Determine the [x, y] coordinate at the center of the cell enclosing the given text.  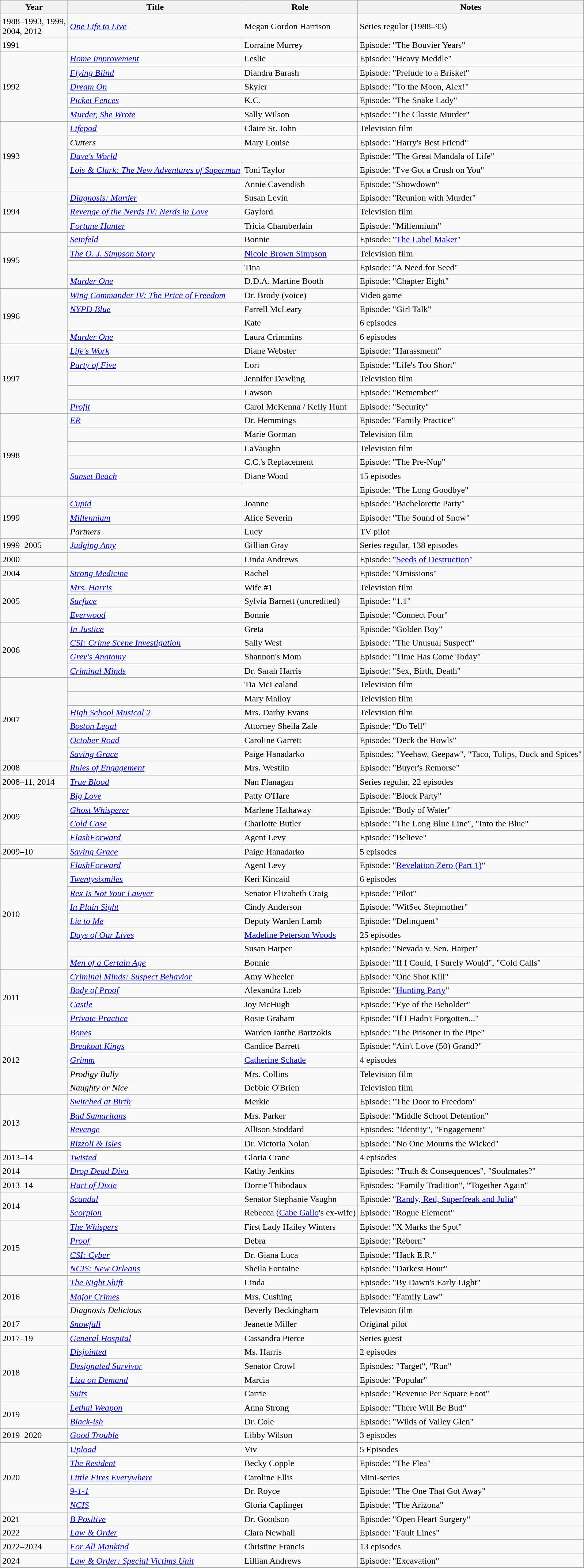
Kathy Jenkins [300, 1171]
Role [300, 7]
True Blood [155, 782]
Christine Francis [300, 1547]
Mrs. Darby Evans [300, 712]
Kate [300, 323]
Wife #1 [300, 587]
Suits [155, 1394]
Episode: "The Flea" [471, 1463]
Episode: "Rogue Element" [471, 1213]
2009 [34, 817]
CSI: Cyber [155, 1255]
Episode: "There Will Be Bud" [471, 1408]
Sheila Fontaine [300, 1268]
B Positive [155, 1519]
Debra [300, 1241]
Mrs. Westlin [300, 768]
Episode: "No One Mourns the Wicked" [471, 1143]
Episode: "Omissions" [471, 573]
Gaylord [300, 212]
Episode: "Chapter Eight" [471, 281]
Episode: "1.1" [471, 601]
Diane Wood [300, 476]
D.D.A. Martine Booth [300, 281]
Liza on Demand [155, 1380]
Episode: "The Label Maker" [471, 240]
Episode: "If I Hadn't Forgotten..." [471, 1018]
Dave's World [155, 156]
Amy Wheeler [300, 977]
Megan Gordon Harrison [300, 26]
Episode: "The Prisoner in the Pipe" [471, 1032]
Surface [155, 601]
Dr. Giana Luca [300, 1255]
Episode: "Revenue Per Square Foot" [471, 1394]
Series guest [471, 1338]
Susan Harper [300, 949]
Annie Cavendish [300, 184]
Episode: "Nevada v. Sen. Harper" [471, 949]
Law & Order: Special Victims Unit [155, 1561]
Diagnosis: Murder [155, 198]
Episode: "Security" [471, 407]
Episode: "The Pre-Nup" [471, 462]
NCIS: New Orleans [155, 1268]
Episode: "Reunion with Murder" [471, 198]
Episode: "Bachelorette Party" [471, 504]
Susan Levin [300, 198]
Everwood [155, 615]
Rebecca (Cabe Gallo's ex-wife) [300, 1213]
Diagnosis Delicious [155, 1310]
Lifepod [155, 128]
Episode: "A Need for Seed" [471, 267]
Title [155, 7]
For All Mankind [155, 1547]
2006 [34, 650]
Sunset Beach [155, 476]
Mini-series [471, 1477]
Episode: "Reborn" [471, 1241]
Episodes: "Identity", "Engagement" [471, 1130]
Sylvia Barnett (uncredited) [300, 601]
Grey's Anatomy [155, 657]
2019–2020 [34, 1435]
Episode: "Deck the Howls" [471, 740]
Episodes: "Target", "Run" [471, 1366]
Joy McHugh [300, 1004]
2022–2024 [34, 1547]
Men of a Certain Age [155, 963]
Mrs. Collins [300, 1074]
Scorpion [155, 1213]
Tina [300, 267]
Castle [155, 1004]
Scandal [155, 1199]
Notes [471, 7]
Joanne [300, 504]
Picket Fences [155, 100]
Episode: "Family Practice" [471, 420]
Episode: "Fault Lines" [471, 1533]
Mrs. Parker [300, 1116]
Lois & Clark: The New Adventures of Superman [155, 170]
2007 [34, 719]
Gloria Caplinger [300, 1505]
Caroline Garrett [300, 740]
Episode: "Ain't Love (50) Grand?" [471, 1046]
Law & Order [155, 1533]
Criminal Minds [155, 671]
Wing Commander IV: The Price of Freedom [155, 295]
Millennium [155, 518]
2008–11, 2014 [34, 782]
Episode: "WitSec Stepmother" [471, 907]
Episode: "The Classic Murder" [471, 114]
Episode: "To the Moon, Alex!" [471, 87]
High School Musical 2 [155, 712]
Cupid [155, 504]
2018 [34, 1373]
Drop Dead Diva [155, 1171]
Episode: "Pilot" [471, 893]
Episode: "Showdown" [471, 184]
October Road [155, 740]
Episode: "The Door to Freedom" [471, 1102]
Episode: "Body of Water" [471, 810]
2008 [34, 768]
Snowfall [155, 1324]
Caroline Ellis [300, 1477]
The Night Shift [155, 1282]
Lethal Weapon [155, 1408]
Patty O'Hare [300, 796]
In Plain Sight [155, 907]
Diane Webster [300, 351]
13 episodes [471, 1547]
Life's Work [155, 351]
K.C. [300, 100]
Revenge [155, 1130]
Episode: "Block Party" [471, 796]
Episode: "By Dawn's Early Light" [471, 1282]
Fortune Hunter [155, 226]
Rex Is Not Your Lawyer [155, 893]
Episode: "Hack E.R." [471, 1255]
1996 [34, 316]
Party of Five [155, 365]
Leslie [300, 59]
Episodes: "Truth & Consequences", "Soulmates?" [471, 1171]
CSI: Crime Scene Investigation [155, 643]
Catherine Schade [300, 1060]
Series regular (1988–93) [471, 26]
Claire St. John [300, 128]
Grimm [155, 1060]
Bad Samaritans [155, 1116]
1993 [34, 156]
Boston Legal [155, 726]
15 episodes [471, 476]
Cindy Anderson [300, 907]
Episode: "Middle School Detention" [471, 1116]
Episode: "Believe" [471, 837]
Episodes: "Family Tradition", "Together Again" [471, 1185]
Greta [300, 629]
Lorraine Murrey [300, 45]
Flying Blind [155, 73]
Episode: "Buyer's Remorse" [471, 768]
Episode: "Millennium" [471, 226]
Candice Barrett [300, 1046]
Seinfeld [155, 240]
Episode: "Sex, Birth, Death" [471, 671]
Episode: "Remember" [471, 392]
Black-ish [155, 1422]
1999 [34, 518]
Keri Kincaid [300, 879]
9-1-1 [155, 1491]
Lillian Andrews [300, 1561]
Episode: "The Bouvier Years" [471, 45]
Episode: "Hunting Party" [471, 990]
Tricia Chamberlain [300, 226]
Dr. Hemmings [300, 420]
Episode: "Harassment" [471, 351]
Disjointed [155, 1352]
Private Practice [155, 1018]
Diandra Barash [300, 73]
Sally West [300, 643]
Gloria Crane [300, 1157]
Series regular, 138 episodes [471, 545]
Episode: "The Great Mandala of Life" [471, 156]
General Hospital [155, 1338]
Episode: "Time Has Come Today" [471, 657]
Mrs. Cushing [300, 1297]
Episode: "Popular" [471, 1380]
2009–10 [34, 852]
Original pilot [471, 1324]
Becky Copple [300, 1463]
Nicole Brown Simpson [300, 254]
Carol McKenna / Kelly Hunt [300, 407]
Episode: "Delinquent" [471, 921]
Twentysixmiles [155, 879]
Skyler [300, 87]
In Justice [155, 629]
Laura Crimmins [300, 337]
TV pilot [471, 532]
Episode: "The Unusual Suspect" [471, 643]
Alexandra Loeb [300, 990]
2013 [34, 1123]
Episode: "Excavation" [471, 1561]
Episode: "Girl Talk" [471, 309]
Warden Ianthe Bartzokis [300, 1032]
Partners [155, 532]
Libby Wilson [300, 1435]
Carrie [300, 1394]
Lori [300, 365]
Debbie O'Brien [300, 1088]
Switched at Birth [155, 1102]
Rachel [300, 573]
Senator Elizabeth Craig [300, 893]
2021 [34, 1519]
Jeanette Miller [300, 1324]
Episode: "The Long Goodbye" [471, 490]
Marlene Hathaway [300, 810]
5 Episodes [471, 1449]
Episode: "Randy, Red, Superfreak and Julia" [471, 1199]
Episode: "Wilds of Valley Glen" [471, 1422]
Designated Survivor [155, 1366]
Episode: "Seeds of Destruction" [471, 559]
1991 [34, 45]
First Lady Hailey Winters [300, 1227]
2020 [34, 1477]
Criminal Minds: Suspect Behavior [155, 977]
Gillian Gray [300, 545]
Dr. Cole [300, 1422]
2022 [34, 1533]
Sally Wilson [300, 114]
Episode: "One Shot Kill" [471, 977]
Bones [155, 1032]
Dorrie Thibodaux [300, 1185]
Dr. Goodson [300, 1519]
Dr. Royce [300, 1491]
Rizzoli & Isles [155, 1143]
Ms. Harris [300, 1352]
Lucy [300, 532]
Viv [300, 1449]
Episode: "Open Heart Surgery" [471, 1519]
Dr. Sarah Harris [300, 671]
Episode: "The Sound of Snow" [471, 518]
25 episodes [471, 935]
Episode: "Darkest Hour" [471, 1268]
Hart of Dixie [155, 1185]
1998 [34, 455]
2010 [34, 914]
Rosie Graham [300, 1018]
Episode: "Eye of the Beholder" [471, 1004]
Mrs. Harris [155, 587]
Episode: "Connect Four" [471, 615]
Series regular, 22 episodes [471, 782]
Major Crimes [155, 1297]
Breakout Kings [155, 1046]
Upload [155, 1449]
Toni Taylor [300, 170]
Dream On [155, 87]
Episode: "Life's Too Short" [471, 365]
NCIS [155, 1505]
ER [155, 420]
C.C.'s Replacement [300, 462]
Rules of Engagement [155, 768]
Body of Proof [155, 990]
1994 [34, 212]
Tia McLealand [300, 685]
Episode: "The Snake Lady" [471, 100]
Little Fires Everywhere [155, 1477]
Twisted [155, 1157]
1999–2005 [34, 545]
Marcia [300, 1380]
Marie Gorman [300, 434]
2016 [34, 1296]
Big Love [155, 796]
5 episodes [471, 852]
Prodigy Bully [155, 1074]
Profit [155, 407]
Episode: "Do Tell" [471, 726]
Cutters [155, 142]
Beverly Beckingham [300, 1310]
Senator Crowl [300, 1366]
One Life to Live [155, 26]
LaVaughn [300, 448]
Linda [300, 1282]
Murder, She Wrote [155, 114]
2004 [34, 573]
2000 [34, 559]
1988–1993, 1999,2004, 2012 [34, 26]
Episode: "X Marks the Spot" [471, 1227]
Alice Severin [300, 518]
Farrell McLeary [300, 309]
Days of Our Lives [155, 935]
Shannon's Mom [300, 657]
Cold Case [155, 823]
The Resident [155, 1463]
Dr. Victoria Nolan [300, 1143]
Revenge of the Nerds IV: Nerds in Love [155, 212]
1995 [34, 260]
Charlotte Butler [300, 823]
2015 [34, 1248]
Episode: "Heavy Meddle" [471, 59]
Episode: "The Long Blue Line", "Into the Blue" [471, 823]
The O. J. Simpson Story [155, 254]
Mary Louise [300, 142]
Episode: "If I Could, I Surely Would", "Cold Calls" [471, 963]
Mary Malloy [300, 699]
Senator Stephanie Vaughn [300, 1199]
2011 [34, 997]
2017 [34, 1324]
1997 [34, 378]
Deputy Warden Lamb [300, 921]
Jennifer Dawling [300, 378]
Good Trouble [155, 1435]
The Whispers [155, 1227]
Proof [155, 1241]
Merkie [300, 1102]
Strong Medicine [155, 573]
3 episodes [471, 1435]
Attorney Sheila Zale [300, 726]
Linda Andrews [300, 559]
2005 [34, 601]
2012 [34, 1060]
Madeline Peterson Woods [300, 935]
Episode: "The Arizona" [471, 1505]
Clara Newhall [300, 1533]
2 episodes [471, 1352]
Naughty or Nice [155, 1088]
Lie to Me [155, 921]
Episodes: "Yeehaw, Geepaw", "Taco, Tulips, Duck and Spices" [471, 754]
2024 [34, 1561]
Home Improvement [155, 59]
Video game [471, 295]
1992 [34, 87]
Episode: "Family Law" [471, 1297]
Episode: "Golden Boy" [471, 629]
Dr. Brody (voice) [300, 295]
Episode: "The One That Got Away" [471, 1491]
Lawson [300, 392]
Nan Flanagan [300, 782]
Episode: "Harry's Best Friend" [471, 142]
NYPD Blue [155, 309]
Anna Strong [300, 1408]
Episode: "Prelude to a Brisket" [471, 73]
Ghost Whisperer [155, 810]
2019 [34, 1415]
Cassandra Pierce [300, 1338]
Allison Stoddard [300, 1130]
Year [34, 7]
2017–19 [34, 1338]
Episode: "Revelation Zero (Part 1)" [471, 865]
Judging Amy [155, 545]
Episode: "I've Got a Crush on You" [471, 170]
